Locate the cell with the specified text and output its [x, y] center coordinate. 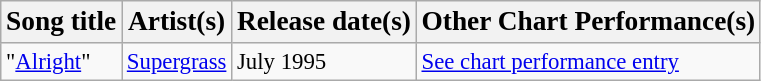
Supergrass [177, 62]
Song title [62, 22]
Release date(s) [324, 22]
"Alright" [62, 62]
Other Chart Performance(s) [588, 22]
See chart performance entry [588, 62]
July 1995 [324, 62]
Artist(s) [177, 22]
